Scan for the cell matching the given text and deliver its [X, Y] coordinate at center. 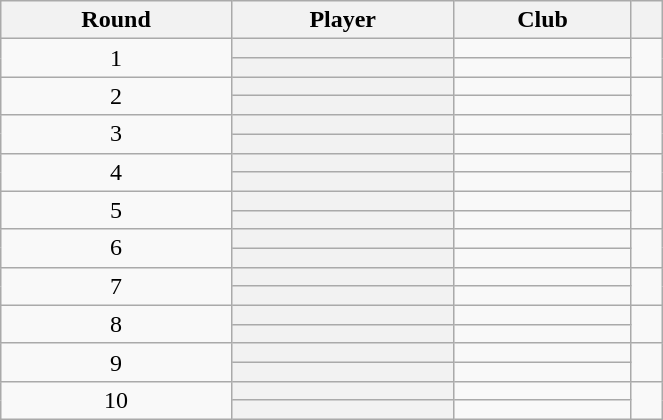
1 [116, 58]
3 [116, 134]
8 [116, 324]
10 [116, 400]
Player [342, 20]
6 [116, 248]
4 [116, 172]
9 [116, 362]
7 [116, 286]
Round [116, 20]
5 [116, 210]
2 [116, 96]
Club [542, 20]
